Pinpoint the cell where the given text exists, returning its [x, y] midpoint coordinate. 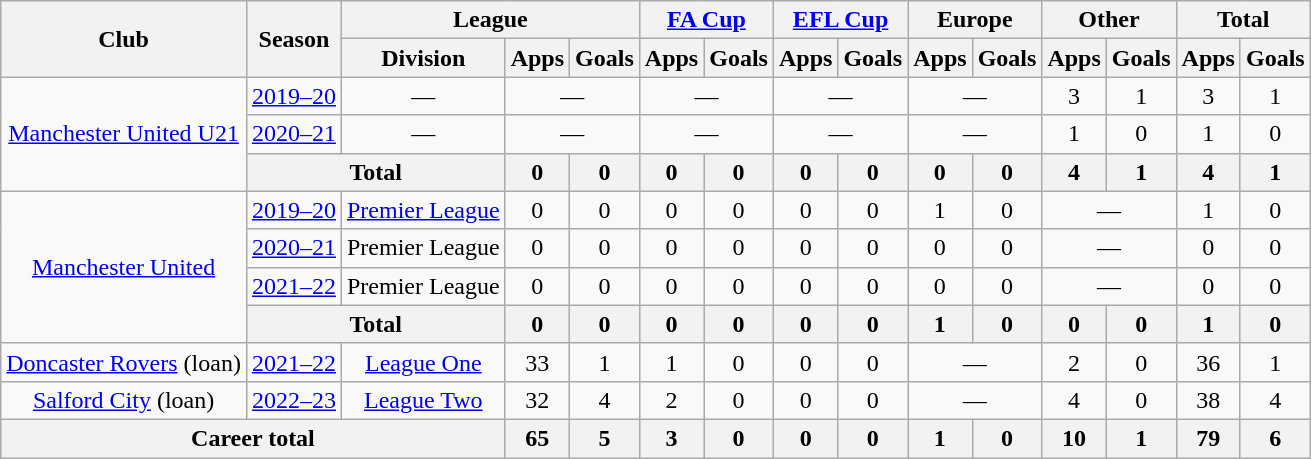
Club [124, 39]
Career total [253, 438]
36 [1208, 362]
League One [423, 362]
League Two [423, 400]
5 [605, 438]
2022–23 [294, 400]
Doncaster Rovers (loan) [124, 362]
Season [294, 39]
6 [1275, 438]
Division [423, 58]
Manchester United [124, 267]
FA Cup [706, 20]
38 [1208, 400]
79 [1208, 438]
EFL Cup [840, 20]
32 [537, 400]
Salford City (loan) [124, 400]
Europe [975, 20]
65 [537, 438]
Manchester United U21 [124, 134]
33 [537, 362]
Other [1109, 20]
League [490, 20]
10 [1074, 438]
